Determine the (x, y) coordinate at the center of the cell enclosing the given text.  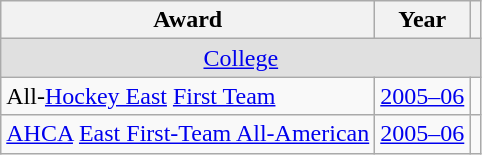
AHCA East First-Team All-American (188, 134)
Year (422, 20)
College (241, 58)
Award (188, 20)
All-Hockey East First Team (188, 96)
